Search for the cell housing the specified text and yield its [X, Y] center coordinate. 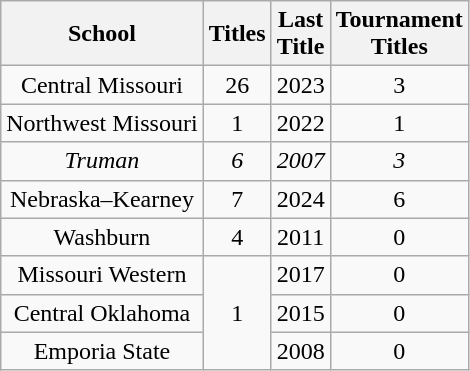
Missouri Western [102, 275]
2017 [300, 275]
Northwest Missouri [102, 123]
School [102, 34]
2008 [300, 351]
26 [237, 85]
Central Missouri [102, 85]
Emporia State [102, 351]
2023 [300, 85]
2007 [300, 161]
LastTitle [300, 34]
7 [237, 199]
2022 [300, 123]
Truman [102, 161]
Titles [237, 34]
Central Oklahoma [102, 313]
2015 [300, 313]
2011 [300, 237]
Nebraska–Kearney [102, 199]
2024 [300, 199]
Washburn [102, 237]
TournamentTitles [399, 34]
4 [237, 237]
